Search for the cell housing the specified text and yield its (X, Y) center coordinate. 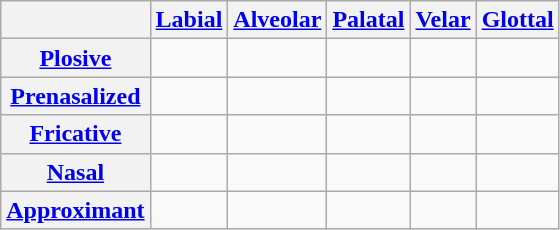
Glottal (518, 20)
Nasal (76, 172)
Plosive (76, 58)
Labial (189, 20)
Alveolar (278, 20)
Fricative (76, 134)
Approximant (76, 210)
Prenasalized (76, 96)
Palatal (368, 20)
Velar (443, 20)
